Search for the cell housing the specified text and yield its [X, Y] center coordinate. 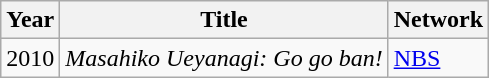
NBS [438, 58]
Masahiko Ueyanagi: Go go ban! [224, 58]
Title [224, 20]
2010 [30, 58]
Network [438, 20]
Year [30, 20]
